For the text-containing cell, return its midpoint in [X, Y] coordinate format. 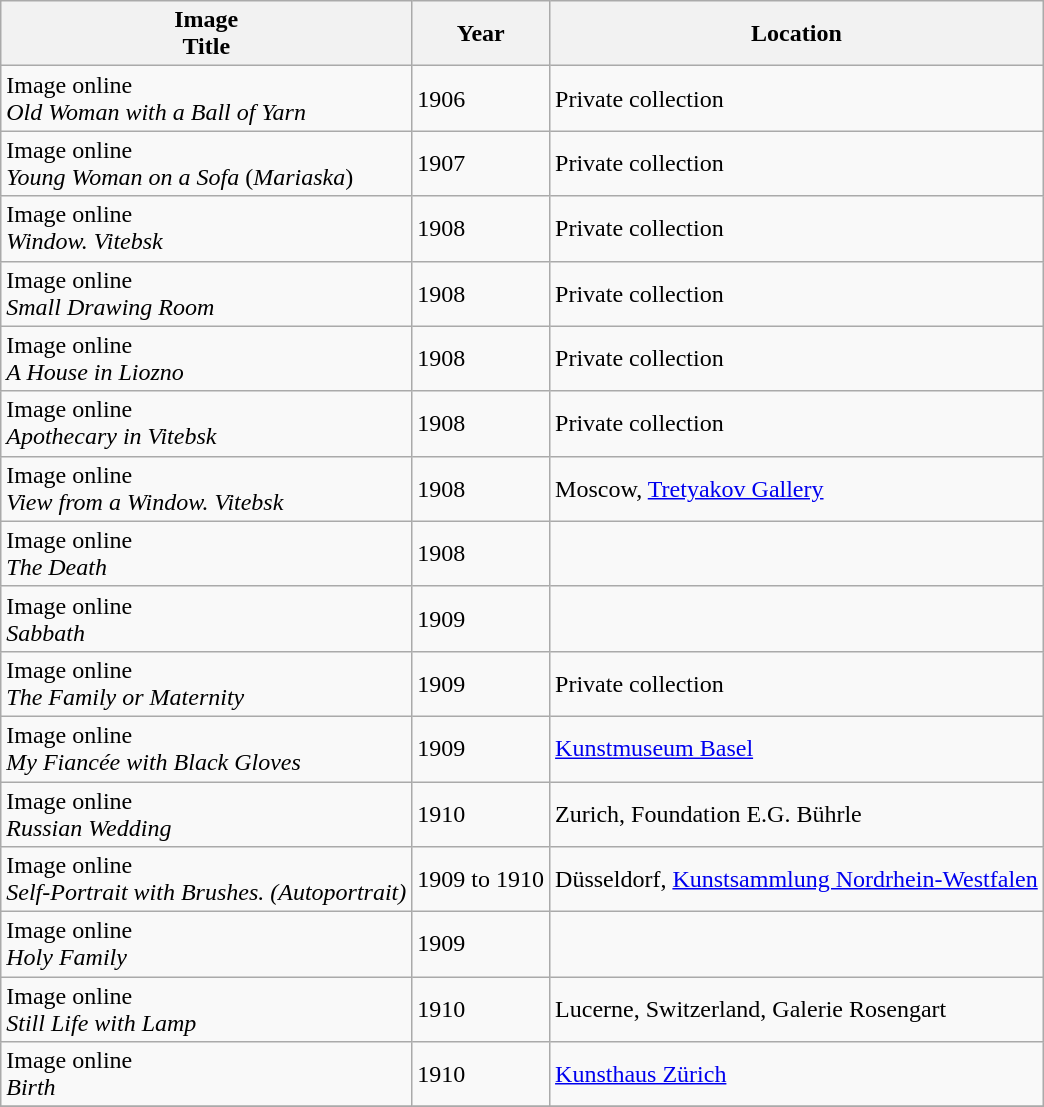
Image onlineSabbath [206, 618]
Image onlineOld Woman with a Ball of Yarn [206, 98]
Image onlineApothecary in Vitebsk [206, 424]
Image onlineRussian Wedding [206, 814]
Image onlineSmall Drawing Room [206, 294]
Image onlineA House in Liozno [206, 358]
Kunsthaus Zürich [797, 1074]
Image onlineBirth [206, 1074]
Year [481, 34]
Moscow, Tretyakov Gallery [797, 488]
Image onlineWindow. Vitebsk [206, 228]
Image onlineThe Death [206, 554]
1909 to 1910 [481, 880]
Image onlineSelf-Portrait with Brushes. (Autoportrait) [206, 880]
Zurich, Foundation E.G. Bührle [797, 814]
Lucerne, Switzerland, Galerie Rosengart [797, 1010]
Image onlineStill Life with Lamp [206, 1010]
Image onlineThe Family or Maternity [206, 684]
Kunstmuseum Basel [797, 748]
Location [797, 34]
Düsseldorf, Kunstsammlung Nordrhein-Westfalen [797, 880]
ImageTitle [206, 34]
Image onlineYoung Woman on a Sofa (Mariaska) [206, 164]
1906 [481, 98]
1907 [481, 164]
Image onlineMy Fiancée with Black Gloves [206, 748]
Image onlineHoly Family [206, 944]
Image onlineView from a Window. Vitebsk [206, 488]
